Return the (X, Y) coordinate for the center point of the cell that contains the specified text.  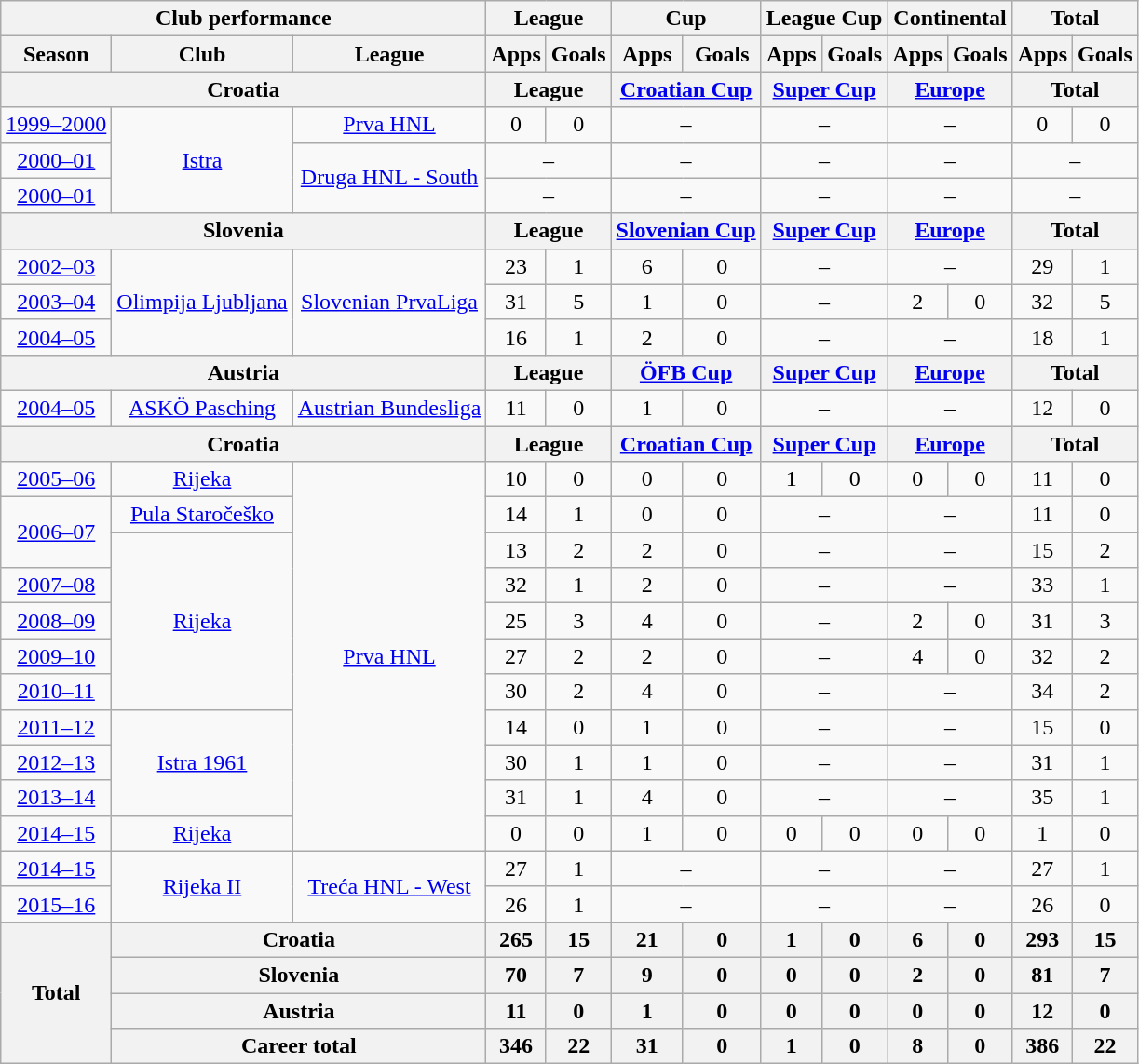
League Cup (824, 19)
10 (516, 479)
1999–2000 (56, 125)
70 (516, 975)
Pula Staročeško (202, 515)
Istra 1961 (202, 762)
Olimpija Ljubljana (202, 302)
2015–16 (56, 904)
25 (516, 621)
Treća HNL - West (389, 886)
2013–14 (56, 798)
2009–10 (56, 656)
Career total (299, 1046)
2002–03 (56, 266)
29 (1042, 266)
2005–06 (56, 479)
13 (516, 550)
2003–04 (56, 302)
Season (56, 54)
2007–08 (56, 586)
293 (1042, 939)
21 (646, 939)
Istra (202, 160)
Continental (950, 19)
386 (1042, 1046)
9 (646, 975)
81 (1042, 975)
Club (202, 54)
Slovenian PrvaLiga (389, 302)
2010–11 (56, 692)
35 (1042, 798)
ASKÖ Pasching (202, 408)
265 (516, 939)
Cup (685, 19)
Slovenian Cup (685, 231)
Austrian Bundesliga (389, 408)
18 (1042, 337)
2012–13 (56, 762)
2006–07 (56, 532)
Druga HNL - South (389, 178)
16 (516, 337)
2008–09 (56, 621)
346 (516, 1046)
2011–12 (56, 727)
34 (1042, 692)
8 (917, 1046)
Club performance (244, 19)
ÖFB Cup (685, 372)
23 (516, 266)
Rijeka II (202, 886)
33 (1042, 586)
